Determine the [X, Y] coordinate at the center of the cell enclosing the given text.  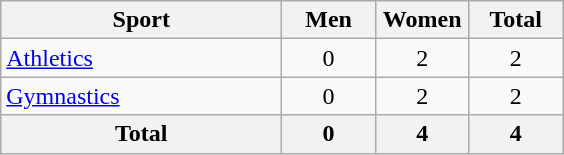
Women [422, 20]
Gymnastics [142, 96]
Sport [142, 20]
Men [329, 20]
Athletics [142, 58]
